Find where the given text appears and provide that cell's center as [X, Y] coordinate. 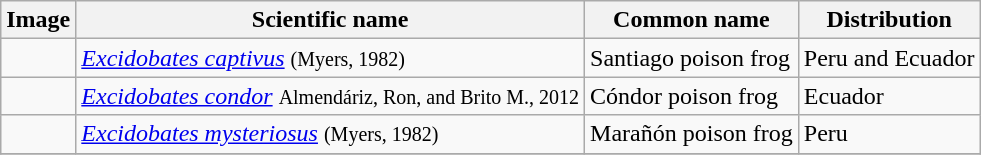
Common name [692, 20]
Ecuador [889, 96]
Excidobates captivus (Myers, 1982) [330, 58]
Peru [889, 134]
Excidobates condor Almendáriz, Ron, and Brito M., 2012 [330, 96]
Peru and Ecuador [889, 58]
Scientific name [330, 20]
Marañón poison frog [692, 134]
Distribution [889, 20]
Image [38, 20]
Santiago poison frog [692, 58]
Cóndor poison frog [692, 96]
Excidobates mysteriosus (Myers, 1982) [330, 134]
